Output the [x, y] coordinate of the center of the cell containing the given text.  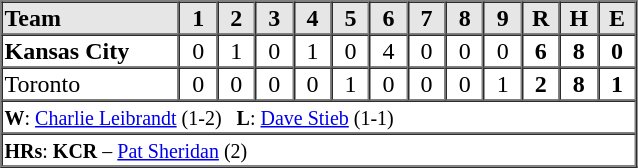
H [579, 18]
Toronto [91, 84]
R [541, 18]
Team [91, 18]
5 [350, 18]
HRs: KCR – Pat Sheridan (2) [319, 150]
9 [503, 18]
Kansas City [91, 50]
E [617, 18]
3 [274, 18]
W: Charlie Leibrandt (1-2) L: Dave Stieb (1-1) [319, 116]
7 [427, 18]
